Pinpoint the cell where the given text exists, returning its [x, y] midpoint coordinate. 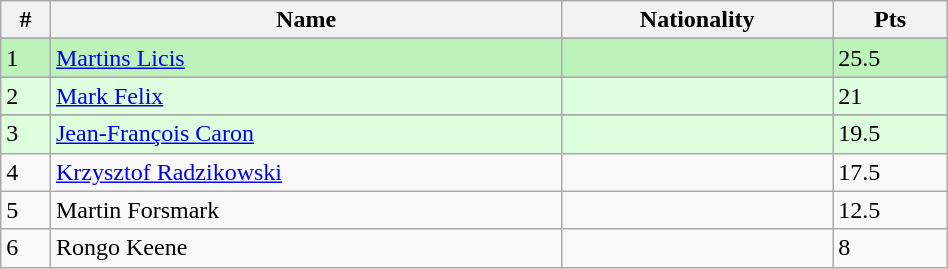
Rongo Keene [306, 248]
Martins Licis [306, 58]
21 [890, 96]
Krzysztof Radzikowski [306, 172]
# [26, 20]
4 [26, 172]
2 [26, 96]
Pts [890, 20]
1 [26, 58]
Jean-François Caron [306, 134]
Mark Felix [306, 96]
12.5 [890, 210]
Name [306, 20]
8 [890, 248]
3 [26, 134]
25.5 [890, 58]
17.5 [890, 172]
6 [26, 248]
Nationality [698, 20]
Martin Forsmark [306, 210]
5 [26, 210]
19.5 [890, 134]
